Determine the (x, y) coordinate at the center of the cell enclosing the given text.  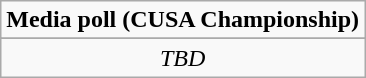
TBD (183, 58)
Media poll (CUSA Championship) (183, 20)
